Detect which cell encompasses the target text, then output its (x, y) center coordinate. 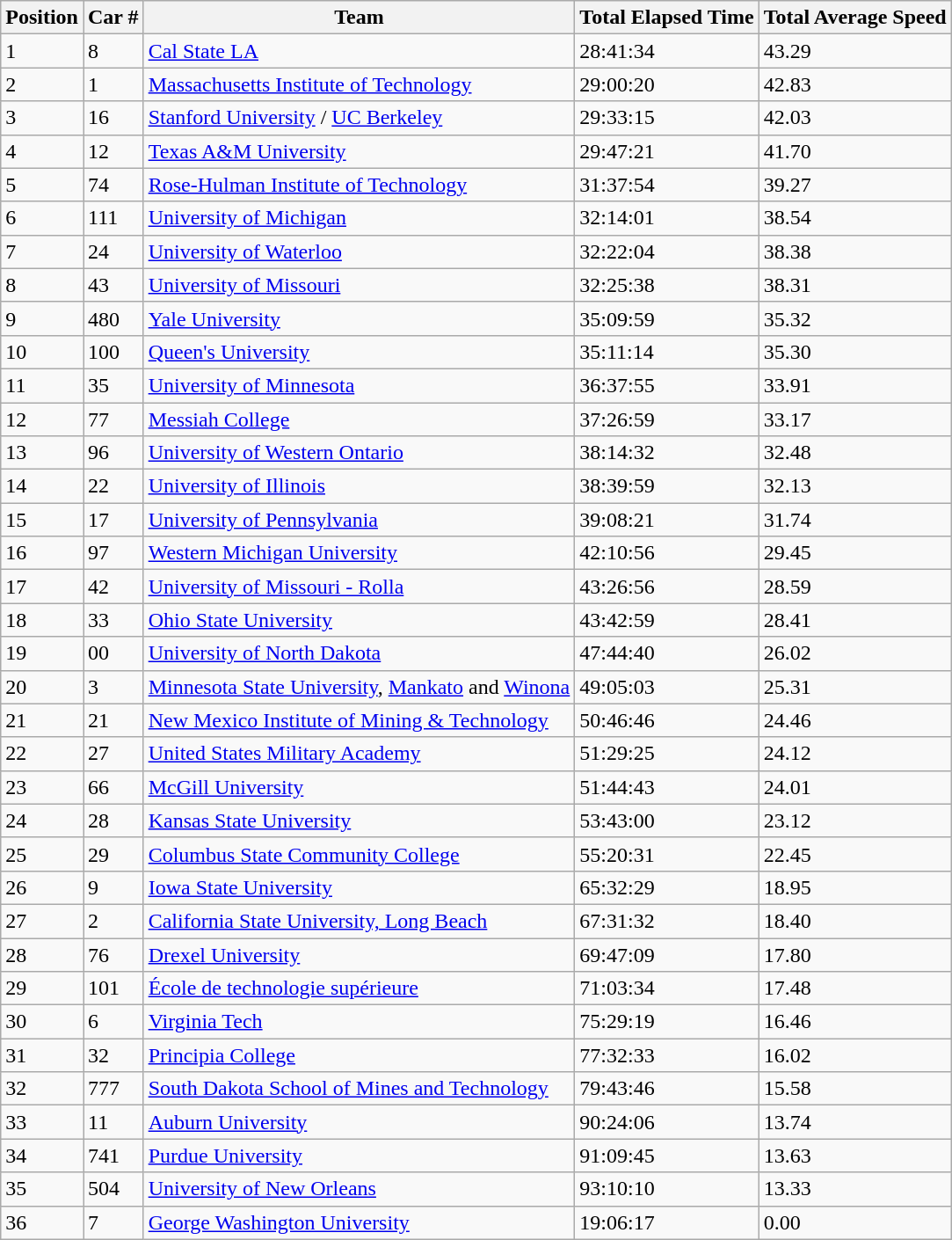
32:25:38 (666, 285)
United States Military Academy (359, 754)
24.12 (854, 754)
University of Missouri - Rolla (359, 587)
43.29 (854, 51)
32:14:01 (666, 218)
25 (42, 854)
30 (42, 1022)
Position (42, 18)
Purdue University (359, 1156)
41.70 (854, 151)
96 (113, 453)
Stanford University / UC Berkeley (359, 118)
77 (113, 419)
43 (113, 285)
Auburn University (359, 1122)
75:29:19 (666, 1022)
Car # (113, 18)
University of Michigan (359, 218)
Minnesota State University, Mankato and Winona (359, 687)
18 (42, 620)
Team (359, 18)
29:00:20 (666, 84)
47:44:40 (666, 653)
15 (42, 520)
33.17 (854, 419)
Rose-Hulman Institute of Technology (359, 185)
18.95 (854, 887)
42.03 (854, 118)
Ohio State University (359, 620)
71:03:34 (666, 988)
36 (42, 1222)
15.58 (854, 1089)
31:37:54 (666, 185)
76 (113, 954)
17.80 (854, 954)
43:26:56 (666, 587)
University of Waterloo (359, 252)
34 (42, 1156)
33.91 (854, 385)
13 (42, 453)
McGill University (359, 787)
Columbus State Community College (359, 854)
19 (42, 653)
17.48 (854, 988)
14 (42, 486)
École de technologie supérieure (359, 988)
25.31 (854, 687)
26 (42, 887)
29.45 (854, 553)
777 (113, 1089)
29:47:21 (666, 151)
Texas A&M University (359, 151)
22.45 (854, 854)
53:43:00 (666, 821)
28:41:34 (666, 51)
5 (42, 185)
69:47:09 (666, 954)
28.41 (854, 620)
42:10:56 (666, 553)
26.02 (854, 653)
10 (42, 352)
35.32 (854, 318)
31.74 (854, 520)
Principia College (359, 1055)
Total Average Speed (854, 18)
504 (113, 1189)
Messiah College (359, 419)
480 (113, 318)
37:26:59 (666, 419)
111 (113, 218)
24.01 (854, 787)
University of North Dakota (359, 653)
Western Michigan University (359, 553)
32:22:04 (666, 252)
13.63 (854, 1156)
35:11:14 (666, 352)
35:09:59 (666, 318)
University of Western Ontario (359, 453)
97 (113, 553)
29:33:15 (666, 118)
93:10:10 (666, 1189)
39:08:21 (666, 520)
University of Illinois (359, 486)
Yale University (359, 318)
32.13 (854, 486)
16.46 (854, 1022)
0.00 (854, 1222)
42 (113, 587)
38:39:59 (666, 486)
South Dakota School of Mines and Technology (359, 1089)
67:31:32 (666, 921)
Queen's University (359, 352)
100 (113, 352)
19:06:17 (666, 1222)
77:32:33 (666, 1055)
University of New Orleans (359, 1189)
Virginia Tech (359, 1022)
36:37:55 (666, 385)
Iowa State University (359, 887)
51:29:25 (666, 754)
Cal State LA (359, 51)
Drexel University (359, 954)
13.74 (854, 1122)
00 (113, 653)
16.02 (854, 1055)
31 (42, 1055)
Massachusetts Institute of Technology (359, 84)
51:44:43 (666, 787)
20 (42, 687)
91:09:45 (666, 1156)
38.54 (854, 218)
74 (113, 185)
24.46 (854, 720)
43:42:59 (666, 620)
90:24:06 (666, 1122)
4 (42, 151)
741 (113, 1156)
66 (113, 787)
42.83 (854, 84)
55:20:31 (666, 854)
79:43:46 (666, 1089)
Total Elapsed Time (666, 18)
35.30 (854, 352)
23.12 (854, 821)
Kansas State University (359, 821)
39.27 (854, 185)
University of Pennsylvania (359, 520)
49:05:03 (666, 687)
13.33 (854, 1189)
38:14:32 (666, 453)
University of Missouri (359, 285)
65:32:29 (666, 887)
38.38 (854, 252)
101 (113, 988)
University of Minnesota (359, 385)
38.31 (854, 285)
California State University, Long Beach (359, 921)
New Mexico Institute of Mining & Technology (359, 720)
32.48 (854, 453)
George Washington University (359, 1222)
28.59 (854, 587)
50:46:46 (666, 720)
18.40 (854, 921)
23 (42, 787)
